Detect which cell encompasses the target text, then output its (X, Y) center coordinate. 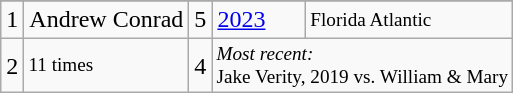
5 (200, 20)
2 (12, 66)
1 (12, 20)
4 (200, 66)
Florida Atlantic (410, 20)
Most recent:Jake Verity, 2019 vs. William & Mary (362, 66)
Andrew Conrad (106, 20)
2023 (259, 20)
11 times (106, 66)
